Output the (X, Y) coordinate of the center of the cell containing the given text.  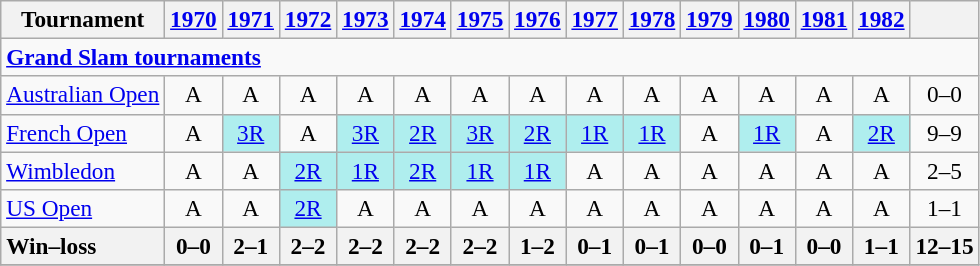
1981 (824, 19)
Wimbledon (83, 170)
1973 (366, 19)
1976 (538, 19)
US Open (83, 208)
1–2 (538, 246)
French Open (83, 133)
Australian Open (83, 95)
1979 (710, 19)
9–9 (944, 133)
Tournament (83, 19)
Grand Slam tournaments (490, 57)
1975 (480, 19)
2–1 (250, 246)
1977 (594, 19)
1978 (652, 19)
12–15 (944, 246)
2–5 (944, 170)
1972 (308, 19)
1974 (422, 19)
1980 (766, 19)
1971 (250, 19)
Win–loss (83, 246)
1982 (882, 19)
1970 (194, 19)
